Search for the cell housing the specified text and yield its [X, Y] center coordinate. 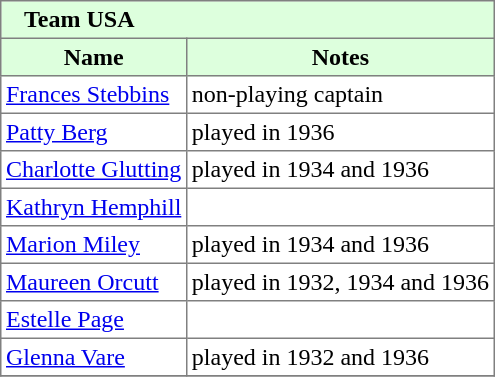
Kathryn Hemphill [94, 207]
Maureen Orcutt [94, 282]
Charlotte Glutting [94, 170]
Name [94, 57]
Marion Miley [94, 245]
Glenna Vare [94, 357]
Estelle Page [94, 320]
played in 1932 and 1936 [341, 357]
played in 1936 [341, 132]
Team USA [248, 20]
played in 1932, 1934 and 1936 [341, 282]
Notes [341, 57]
non-playing captain [341, 95]
Patty Berg [94, 132]
Frances Stebbins [94, 95]
